Pinpoint the cell where the given text exists, returning its [x, y] midpoint coordinate. 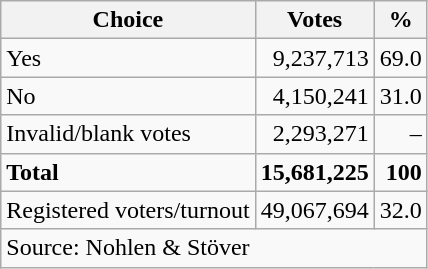
Votes [314, 20]
49,067,694 [314, 210]
Choice [128, 20]
Total [128, 172]
Source: Nohlen & Stöver [214, 248]
15,681,225 [314, 172]
32.0 [400, 210]
9,237,713 [314, 58]
31.0 [400, 96]
Yes [128, 58]
Invalid/blank votes [128, 134]
% [400, 20]
No [128, 96]
Registered voters/turnout [128, 210]
2,293,271 [314, 134]
69.0 [400, 58]
4,150,241 [314, 96]
100 [400, 172]
– [400, 134]
